Provide the (X, Y) coordinate of the cell's center where the given text is located.  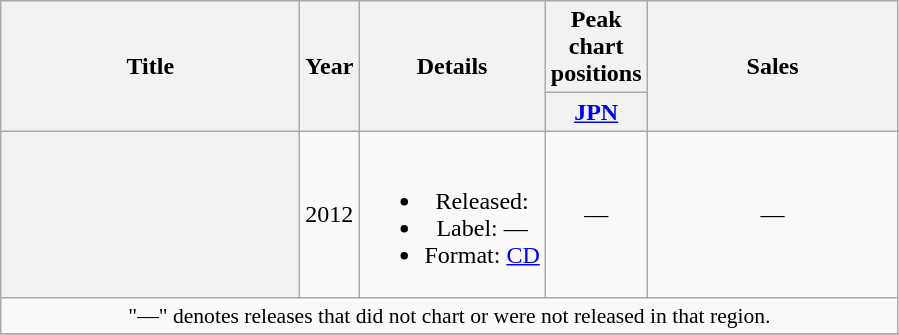
Title (150, 66)
Details (452, 66)
Sales (772, 66)
JPN (596, 112)
Year (330, 66)
Released: Label: —Format: CD (452, 214)
"—" denotes releases that did not chart or were not released in that region. (450, 316)
Peak chart positions (596, 47)
2012 (330, 214)
